Identify which cell holds the provided text, then report its [X, Y] central coordinate. 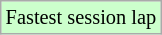
Fastest session lap [81, 17]
